Scan for the cell matching the given text and deliver its (X, Y) coordinate at center. 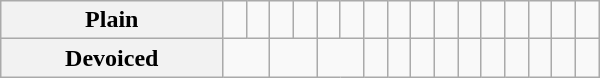
Devoiced (112, 58)
Plain (112, 20)
